Find where the given text appears and provide that cell's center as [X, Y] coordinate. 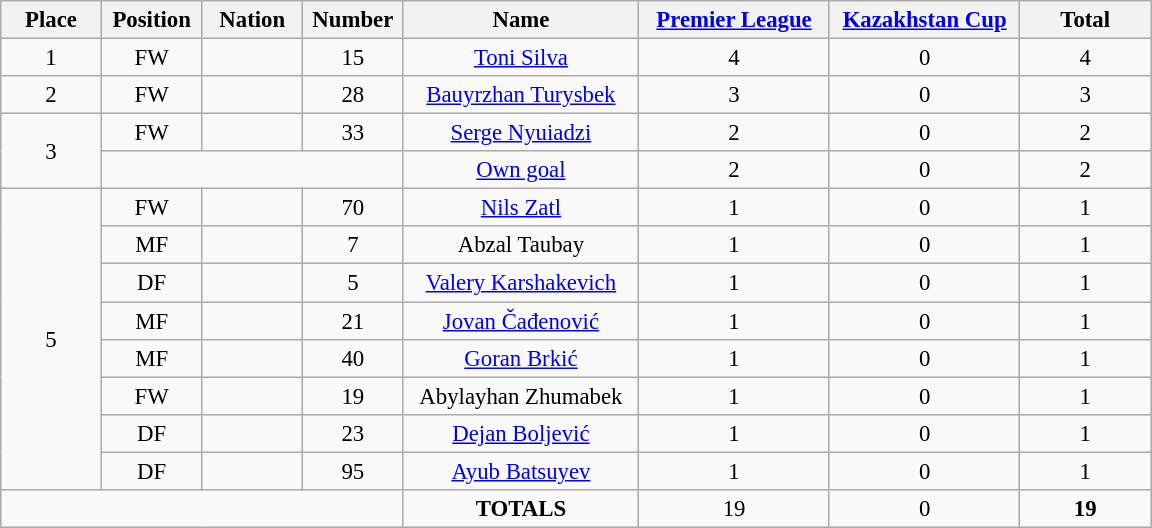
Goran Brkić [521, 358]
Jovan Čađenović [521, 321]
Number [354, 20]
Serge Nyuiadzi [521, 133]
Kazakhstan Cup [924, 20]
23 [354, 433]
Ayub Batsuyev [521, 471]
Total [1086, 20]
Premier League [734, 20]
Own goal [521, 170]
28 [354, 95]
Bauyrzhan Turysbek [521, 95]
Place [52, 20]
Dejan Boljević [521, 433]
15 [354, 58]
Nils Zatl [521, 208]
Position [152, 20]
21 [354, 321]
Toni Silva [521, 58]
Nation [252, 20]
33 [354, 133]
70 [354, 208]
7 [354, 245]
TOTALS [521, 509]
40 [354, 358]
95 [354, 471]
Abzal Taubay [521, 245]
Abylayhan Zhumabek [521, 396]
Valery Karshakevich [521, 283]
Name [521, 20]
